For the text-containing cell, return its midpoint in (x, y) coordinate format. 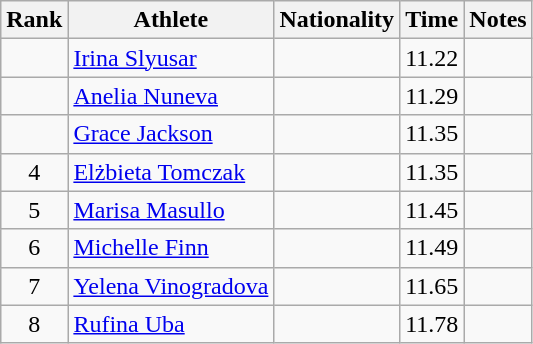
11.65 (432, 286)
Rufina Uba (171, 324)
Irina Slyusar (171, 58)
7 (34, 286)
Grace Jackson (171, 134)
Marisa Masullo (171, 210)
Anelia Nuneva (171, 96)
Nationality (337, 20)
6 (34, 248)
11.45 (432, 210)
Michelle Finn (171, 248)
4 (34, 172)
11.49 (432, 248)
8 (34, 324)
Athlete (171, 20)
5 (34, 210)
11.78 (432, 324)
Notes (498, 20)
11.22 (432, 58)
11.29 (432, 96)
Elżbieta Tomczak (171, 172)
Yelena Vinogradova (171, 286)
Rank (34, 20)
Time (432, 20)
